Return (X, Y) of the center of cell containing provided text 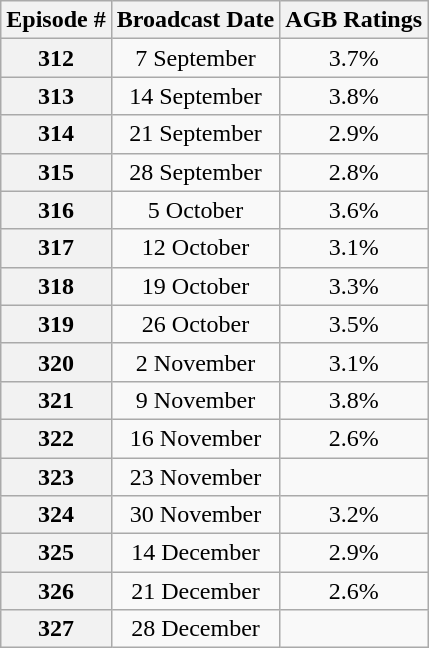
3.5% (354, 324)
7 September (196, 58)
3.2% (354, 515)
315 (56, 172)
14 December (196, 553)
14 September (196, 96)
322 (56, 438)
319 (56, 324)
314 (56, 134)
21 December (196, 591)
16 November (196, 438)
12 October (196, 248)
21 September (196, 134)
326 (56, 591)
9 November (196, 400)
Broadcast Date (196, 20)
3.7% (354, 58)
26 October (196, 324)
323 (56, 477)
2 November (196, 362)
312 (56, 58)
5 October (196, 210)
317 (56, 248)
Episode # (56, 20)
AGB Ratings (354, 20)
30 November (196, 515)
2.8% (354, 172)
19 October (196, 286)
320 (56, 362)
324 (56, 515)
327 (56, 629)
23 November (196, 477)
321 (56, 400)
28 September (196, 172)
318 (56, 286)
3.3% (354, 286)
28 December (196, 629)
325 (56, 553)
3.6% (354, 210)
316 (56, 210)
313 (56, 96)
